Extract the [X, Y] coordinate from the center of the cell holding the provided text.  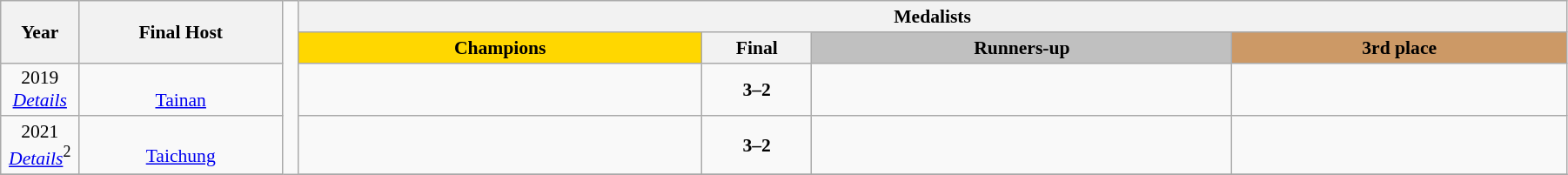
Tainan [181, 89]
Taichung [181, 146]
Medalists [933, 17]
3rd place [1399, 48]
Final [757, 48]
Final Host [181, 31]
Runners-up [1022, 48]
Champions [500, 48]
2019Details [40, 89]
2021Details2 [40, 146]
Year [40, 31]
